Provide the (X, Y) coordinate of the cell's center where the given text is located.  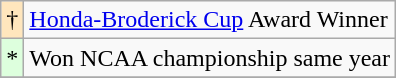
Honda-Broderick Cup Award Winner (210, 20)
* (12, 58)
† (12, 20)
Won NCAA championship same year (210, 58)
